Scan for the cell matching the given text and deliver its [X, Y] coordinate at center. 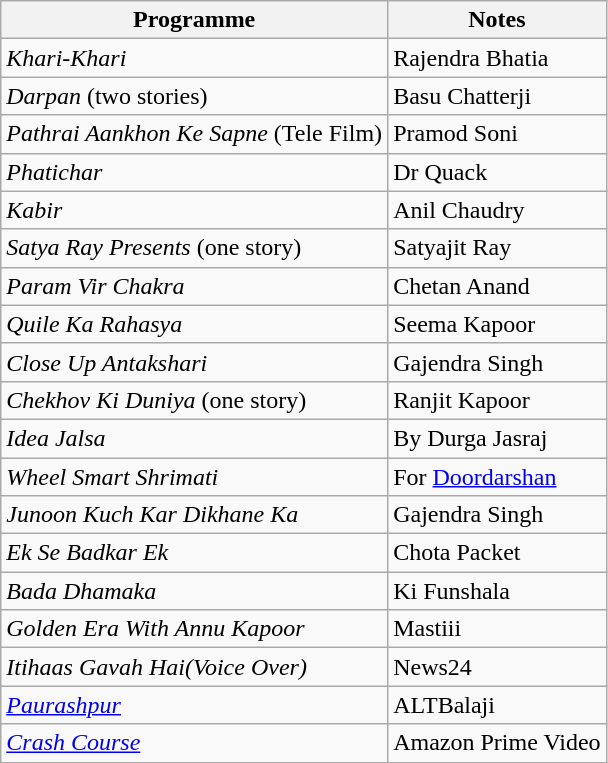
Dr Quack [497, 172]
Satyajit Ray [497, 248]
Bada Dhamaka [194, 591]
Chekhov Ki Duniya (one story) [194, 400]
Notes [497, 20]
Ek Se Badkar Ek [194, 553]
Phatichar [194, 172]
Khari-Khari [194, 58]
Param Vir Chakra [194, 286]
Itihaas Gavah Hai(Voice Over) [194, 667]
Wheel Smart Shrimati [194, 477]
Idea Jalsa [194, 438]
Chetan Anand [497, 286]
Golden Era With Annu Kapoor [194, 629]
Basu Chatterji [497, 96]
Crash Course [194, 743]
Paurashpur [194, 705]
Ranjit Kapoor [497, 400]
News24 [497, 667]
Anil Chaudry [497, 210]
Close Up Antakshari [194, 362]
Quile Ka Rahasya [194, 324]
Rajendra Bhatia [497, 58]
Programme [194, 20]
Pathrai Aankhon Ke Sapne (Tele Film) [194, 134]
Satya Ray Presents (one story) [194, 248]
ALTBalaji [497, 705]
Amazon Prime Video [497, 743]
Junoon Kuch Kar Dikhane Ka [194, 515]
Kabir [194, 210]
Darpan (two stories) [194, 96]
For Doordarshan [497, 477]
Pramod Soni [497, 134]
Seema Kapoor [497, 324]
Mastiii [497, 629]
Chota Packet [497, 553]
Ki Funshala [497, 591]
By Durga Jasraj [497, 438]
